Locate the cell with the specified text and output its (x, y) center coordinate. 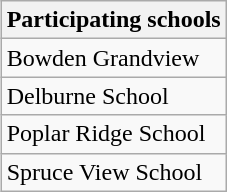
Spruce View School (114, 172)
Delburne School (114, 96)
Participating schools (114, 20)
Poplar Ridge School (114, 134)
Bowden Grandview (114, 58)
